Extract the [X, Y] coordinate from the center of the cell holding the provided text.  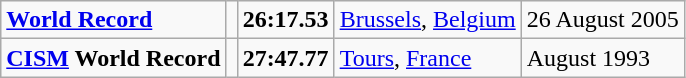
27:47.77 [286, 58]
CISM World Record [114, 58]
26 August 2005 [602, 20]
26:17.53 [286, 20]
Brussels, Belgium [428, 20]
World Record [114, 20]
August 1993 [602, 58]
Tours, France [428, 58]
